For the text-containing cell, return its midpoint in (X, Y) coordinate format. 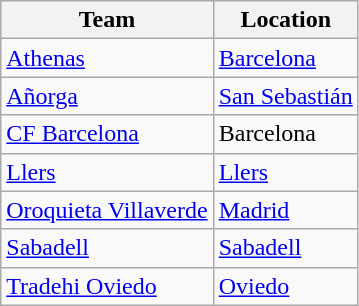
Tradehi Oviedo (107, 286)
San Sebastián (286, 96)
Madrid (286, 210)
Athenas (107, 58)
Team (107, 20)
CF Barcelona (107, 134)
Location (286, 20)
Añorga (107, 96)
Oviedo (286, 286)
Oroquieta Villaverde (107, 210)
